Capture the cell that displays the provided text and extract its (x, y) central coordinate. 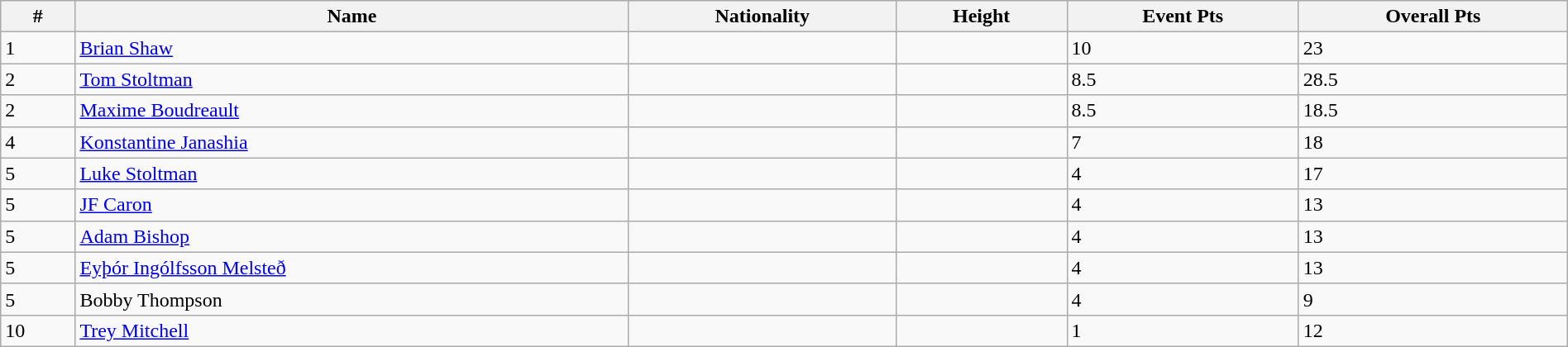
7 (1183, 142)
Maxime Boudreault (352, 111)
Brian Shaw (352, 48)
Trey Mitchell (352, 330)
12 (1432, 330)
18 (1432, 142)
Nationality (762, 17)
Konstantine Janashia (352, 142)
17 (1432, 173)
# (38, 17)
Tom Stoltman (352, 79)
Height (981, 17)
JF Caron (352, 205)
Name (352, 17)
Eyþór Ingólfsson Melsteð (352, 268)
Luke Stoltman (352, 173)
9 (1432, 299)
23 (1432, 48)
Adam Bishop (352, 236)
18.5 (1432, 111)
Event Pts (1183, 17)
Bobby Thompson (352, 299)
Overall Pts (1432, 17)
28.5 (1432, 79)
